Detect which cell encompasses the target text, then output its [X, Y] center coordinate. 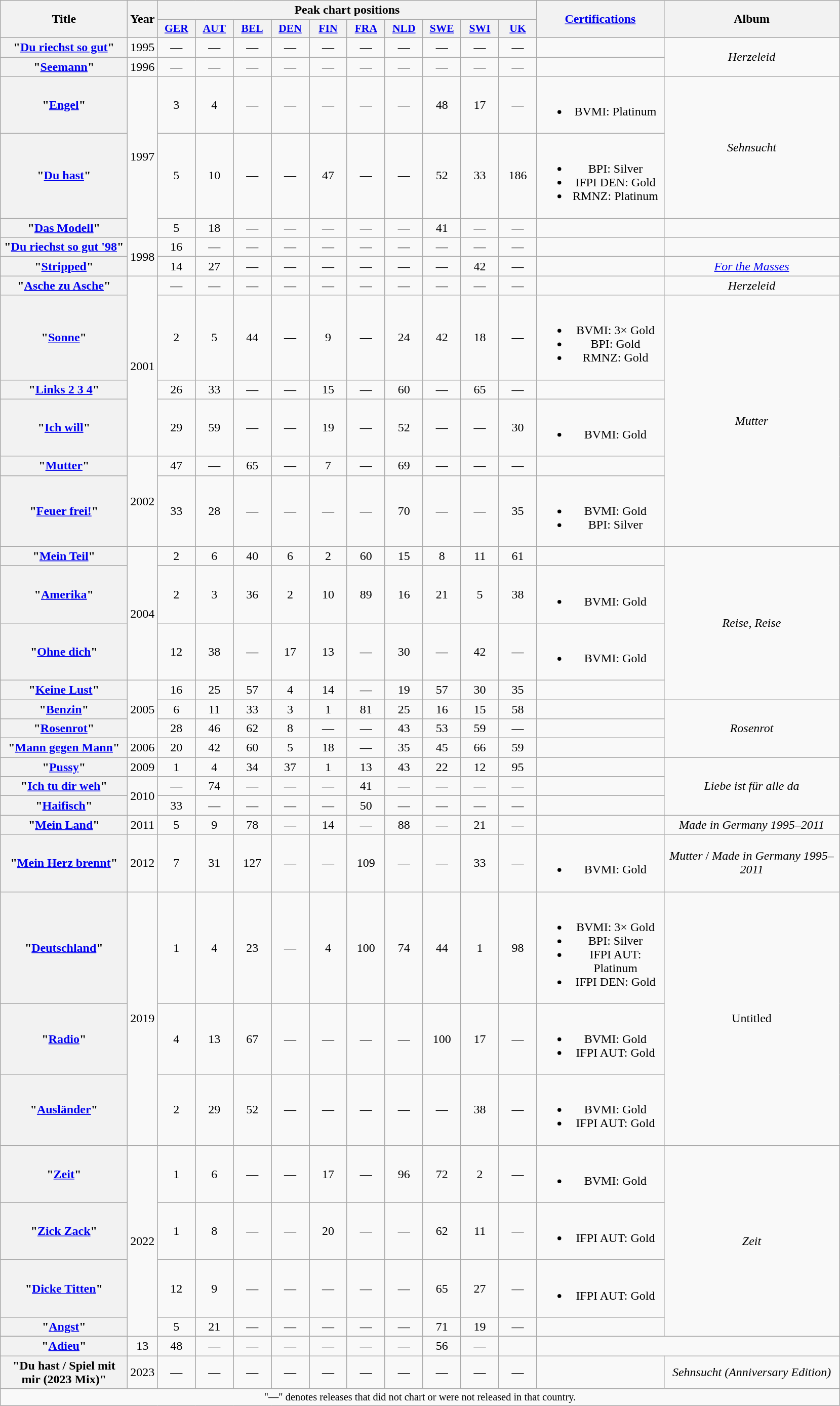
"Mutter" [64, 466]
89 [366, 594]
Peak chart positions [347, 10]
Year [143, 19]
1996 [143, 66]
BEL [252, 29]
"Zick Zack" [64, 1231]
"—" denotes releases that did not chart or were not released in that country. [420, 1397]
DEN [291, 29]
45 [442, 748]
2001 [143, 366]
"Dicke Titten" [64, 1288]
2002 [143, 501]
2019 [143, 1019]
Mutter [751, 421]
"Mein Herz brennt" [64, 863]
Certifications [601, 19]
"Mann gegen Mann" [64, 748]
2004 [143, 613]
2022 [143, 1240]
SWE [442, 29]
2005 [143, 709]
71 [442, 1327]
"Feuer frei!" [64, 511]
"Adieu" [64, 1346]
"Ausländer" [64, 1110]
"Du riechst so gut" [64, 47]
2006 [143, 748]
"Du riechst so gut '98" [64, 247]
127 [252, 863]
67 [252, 1039]
"Rosenrot" [64, 729]
1997 [143, 157]
"Stripped" [64, 266]
50 [366, 806]
34 [252, 767]
"Ich tu dir weh" [64, 786]
"Ich will" [64, 427]
Mutter / Made in Germany 1995–2011 [751, 863]
"Mein Land" [64, 825]
For the Masses [751, 266]
BVMI: GoldBPI: Silver [601, 511]
"Du hast / Spiel mit mir (2023 Mix)" [64, 1372]
"Haifisch" [64, 806]
46 [215, 729]
37 [291, 767]
69 [404, 466]
36 [252, 594]
"Sonne" [64, 337]
2009 [143, 767]
"Radio" [64, 1039]
31 [215, 863]
"Asche zu Asche" [64, 286]
72 [442, 1174]
Album [751, 19]
"Benzin" [64, 709]
"Amerika" [64, 594]
23 [252, 948]
"Pussy" [64, 767]
Rosenrot [751, 729]
2023 [143, 1372]
GER [176, 29]
Zeit [751, 1240]
"Mein Teil" [64, 556]
AUT [215, 29]
"Seemann" [64, 66]
24 [404, 337]
BVMI: 3× GoldBPI: GoldRMNZ: Gold [601, 337]
"Links 2 3 4" [64, 389]
BVMI: Platinum [601, 105]
186 [517, 176]
2012 [143, 863]
1998 [143, 257]
61 [517, 556]
58 [517, 709]
"Angst" [64, 1327]
96 [404, 1174]
"Engel" [64, 105]
Reise, Reise [751, 623]
26 [176, 389]
78 [252, 825]
95 [517, 767]
Sehnsucht (Anniversary Edition) [751, 1372]
NLD [404, 29]
Title [64, 19]
FIN [328, 29]
109 [366, 863]
Made in Germany 1995–2011 [751, 825]
81 [366, 709]
"Das Modell" [64, 228]
40 [252, 556]
FRA [366, 29]
66 [480, 748]
BPI: SilverIFPI DEN: GoldRMNZ: Platinum [601, 176]
Untitled [751, 1019]
22 [442, 767]
98 [517, 948]
2011 [143, 825]
2010 [143, 796]
BVMI: 3× GoldBPI: SilverIFPI AUT: PlatinumIFPI DEN: Gold [601, 948]
SWI [480, 29]
53 [442, 729]
"Deutschland" [64, 948]
Liebe ist für alle da [751, 786]
Sehnsucht [751, 147]
1995 [143, 47]
70 [404, 511]
88 [404, 825]
"Ohne dich" [64, 651]
"Du hast" [64, 176]
"Keine Lust" [64, 690]
56 [442, 1346]
UK [517, 29]
"Zeit" [64, 1174]
